Identify which cell holds the provided text, then report its [X, Y] central coordinate. 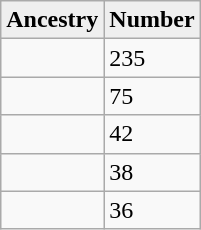
235 [152, 58]
38 [152, 172]
36 [152, 210]
42 [152, 134]
75 [152, 96]
Ancestry [52, 20]
Number [152, 20]
